Return the (x, y) coordinate for the center point of the cell that contains the specified text.  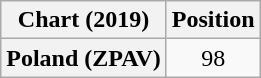
Chart (2019) (84, 20)
98 (213, 58)
Poland (ZPAV) (84, 58)
Position (213, 20)
